Determine the [X, Y] coordinate at the center of the cell enclosing the given text.  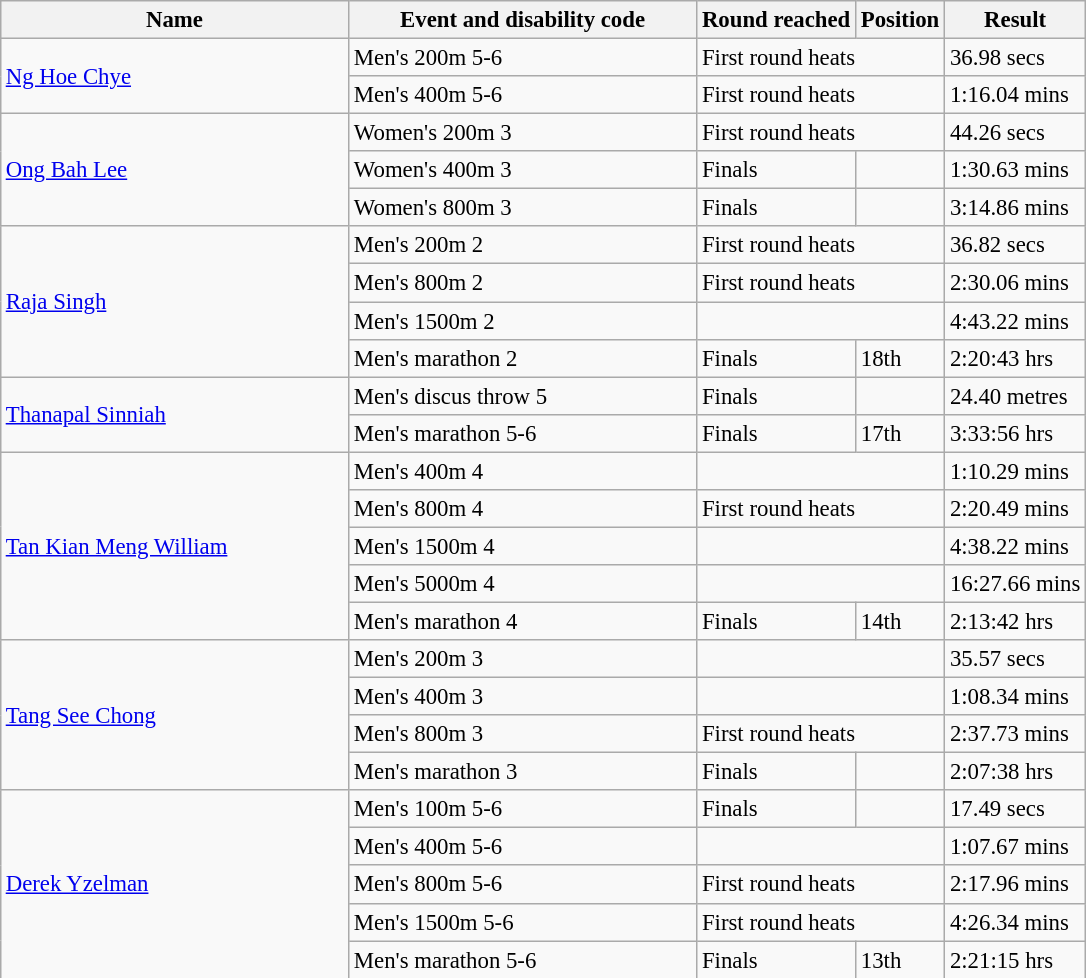
Men's 5000m 4 [523, 584]
Event and disability code [523, 20]
Thanapal Sinniah [174, 414]
2:13:42 hrs [1016, 621]
24.40 metres [1016, 396]
2:30.06 mins [1016, 283]
Tang See Chong [174, 715]
Ng Hoe Chye [174, 76]
Round reached [776, 20]
18th [900, 358]
2:07:38 hrs [1016, 772]
Men's 800m 2 [523, 283]
Men's 1500m 2 [523, 321]
3:14.86 mins [1016, 208]
Women's 200m 3 [523, 133]
Women's 400m 3 [523, 170]
16:27.66 mins [1016, 584]
1:07.67 mins [1016, 847]
1:10.29 mins [1016, 471]
Men's marathon 2 [523, 358]
14th [900, 621]
35.57 secs [1016, 659]
2:20.49 mins [1016, 509]
3:33:56 hrs [1016, 433]
Men's 800m 4 [523, 509]
Men's marathon 4 [523, 621]
Men's 200m 3 [523, 659]
44.26 secs [1016, 133]
Men's 200m 5-6 [523, 58]
Men's marathon 3 [523, 772]
1:16.04 mins [1016, 95]
Position [900, 20]
Raja Singh [174, 301]
Men's 1500m 5-6 [523, 922]
Result [1016, 20]
Men's 200m 2 [523, 245]
Men's 100m 5-6 [523, 809]
Name [174, 20]
4:26.34 mins [1016, 922]
Men's 400m 3 [523, 697]
Men's 1500m 4 [523, 546]
Women's 800m 3 [523, 208]
Tan Kian Meng William [174, 546]
Men's 800m 3 [523, 734]
Derek Yzelman [174, 884]
Ong Bah Lee [174, 170]
36.98 secs [1016, 58]
1:30.63 mins [1016, 170]
1:08.34 mins [1016, 697]
2:17.96 mins [1016, 885]
2:20:43 hrs [1016, 358]
Men's 400m 4 [523, 471]
Men's discus throw 5 [523, 396]
36.82 secs [1016, 245]
17th [900, 433]
Men's 800m 5-6 [523, 885]
Men's marathon 5-6 [523, 433]
17.49 secs [1016, 809]
4:38.22 mins [1016, 546]
4:43.22 mins [1016, 321]
2:37.73 mins [1016, 734]
